Scan for the cell matching the given text and deliver its [X, Y] coordinate at center. 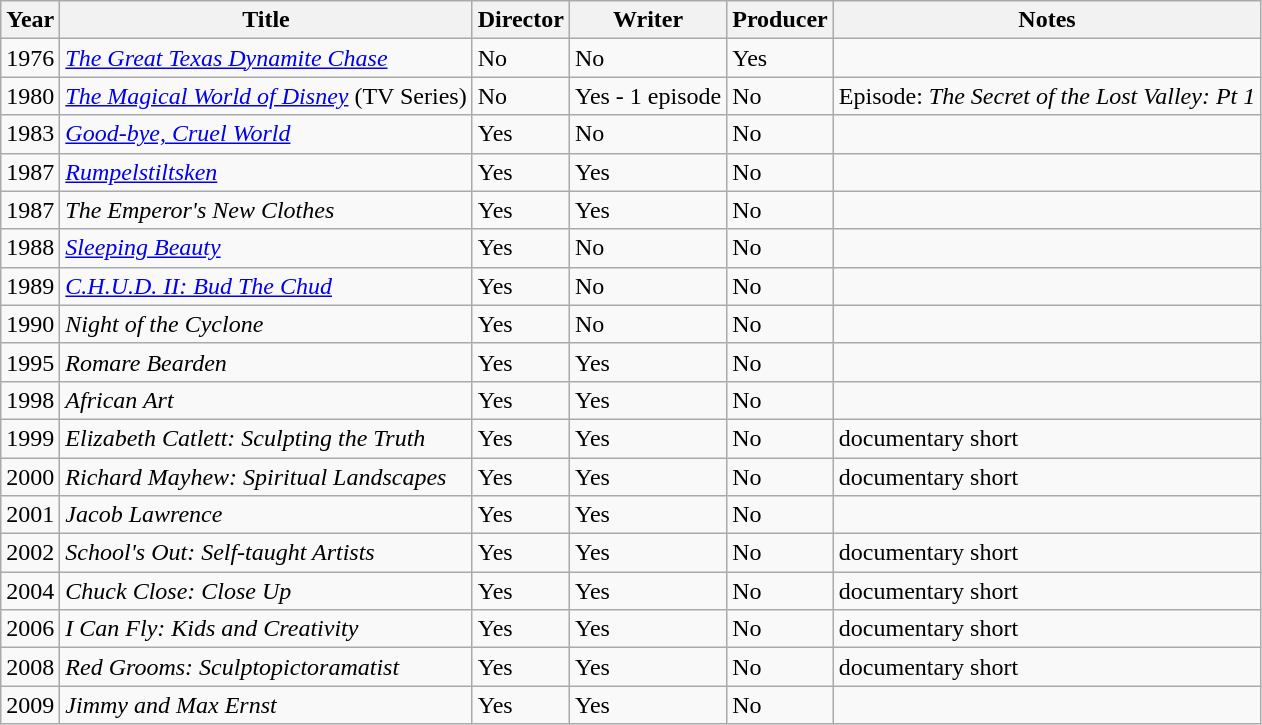
2002 [30, 553]
C.H.U.D. II: Bud The Chud [266, 286]
Romare Bearden [266, 362]
Year [30, 20]
1998 [30, 400]
2001 [30, 515]
Richard Mayhew: Spiritual Landscapes [266, 477]
Night of the Cyclone [266, 324]
1983 [30, 134]
Red Grooms: Sculptopictoramatist [266, 667]
School's Out: Self-taught Artists [266, 553]
1995 [30, 362]
1976 [30, 58]
Producer [780, 20]
2004 [30, 591]
2009 [30, 705]
1990 [30, 324]
2008 [30, 667]
Rumpelstiltsken [266, 172]
Jacob Lawrence [266, 515]
2000 [30, 477]
The Magical World of Disney (TV Series) [266, 96]
Director [520, 20]
Chuck Close: Close Up [266, 591]
1999 [30, 438]
The Emperor's New Clothes [266, 210]
Episode: The Secret of the Lost Valley: Pt 1 [1046, 96]
Writer [648, 20]
2006 [30, 629]
1988 [30, 248]
The Great Texas Dynamite Chase [266, 58]
Title [266, 20]
I Can Fly: Kids and Creativity [266, 629]
African Art [266, 400]
Jimmy and Max Ernst [266, 705]
Good-bye, Cruel World [266, 134]
Sleeping Beauty [266, 248]
1980 [30, 96]
1989 [30, 286]
Yes - 1 episode [648, 96]
Notes [1046, 20]
Elizabeth Catlett: Sculpting the Truth [266, 438]
